Output the (X, Y) coordinate of the center of the cell containing the given text.  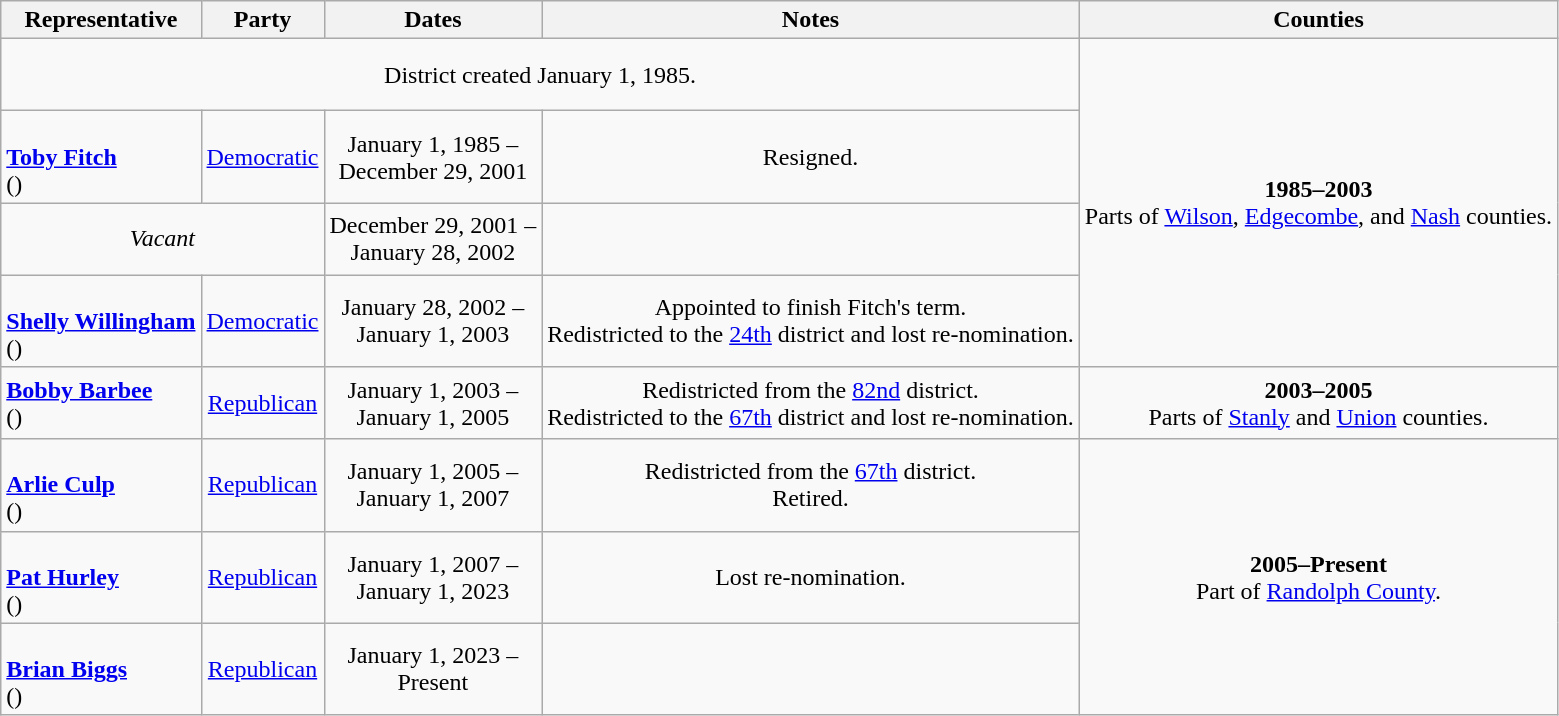
Resigned. (811, 157)
Shelly Willingham() (101, 321)
Bobby Barbee() (101, 403)
2003–2005 Parts of Stanly and Union counties. (1318, 403)
Dates (433, 20)
Toby Fitch() (101, 157)
Redistricted from the 82nd district. Redistricted to the 67th district and lost re-nomination. (811, 403)
Brian Biggs() (101, 669)
Pat Hurley() (101, 577)
January 1, 2005 – January 1, 2007 (433, 485)
Arlie Culp() (101, 485)
January 1, 1985 – December 29, 2001 (433, 157)
Party (262, 20)
Vacant (162, 239)
2005–Present Part of Randolph County. (1318, 577)
January 1, 2003 – January 1, 2005 (433, 403)
December 29, 2001 – January 28, 2002 (433, 239)
January 1, 2007 – January 1, 2023 (433, 577)
Redistricted from the 67th district. Retired. (811, 485)
Counties (1318, 20)
Representative (101, 20)
January 1, 2023 – Present (433, 669)
Lost re-nomination. (811, 577)
Notes (811, 20)
District created January 1, 1985. (540, 75)
January 28, 2002 – January 1, 2003 (433, 321)
Appointed to finish Fitch's term. Redistricted to the 24th district and lost re-nomination. (811, 321)
1985–2003 Parts of Wilson, Edgecombe, and Nash counties. (1318, 203)
